Detect which cell encompasses the target text, then output its [x, y] center coordinate. 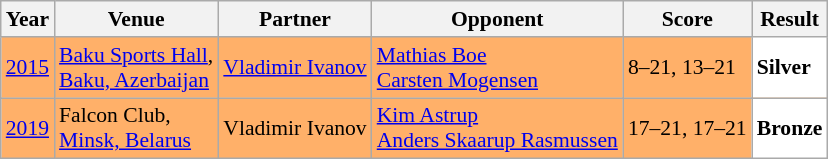
Venue [136, 19]
Score [688, 19]
17–21, 17–21 [688, 128]
Falcon Club,Minsk, Belarus [136, 128]
Partner [294, 19]
Mathias Boe Carsten Mogensen [498, 68]
Kim Astrup Anders Skaarup Rasmussen [498, 128]
2019 [28, 128]
Baku Sports Hall,Baku, Azerbaijan [136, 68]
Result [790, 19]
Bronze [790, 128]
8–21, 13–21 [688, 68]
Silver [790, 68]
2015 [28, 68]
Year [28, 19]
Opponent [498, 19]
